From the cell containing the given text, extract its center point as [X, Y] coordinate. 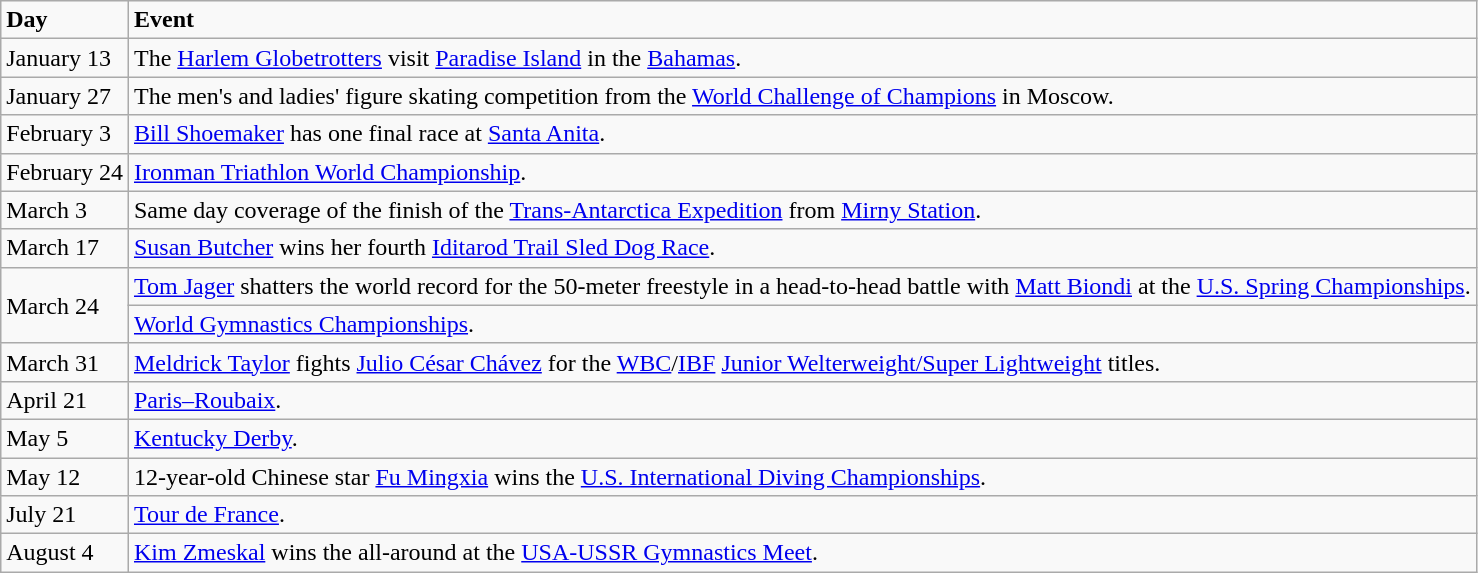
May 5 [65, 438]
Tour de France. [802, 515]
Meldrick Taylor fights Julio César Chávez for the WBC/IBF Junior Welterweight/Super Lightweight titles. [802, 362]
Tom Jager shatters the world record for the 50-meter freestyle in a head-to-head battle with Matt Biondi at the U.S. Spring Championships. [802, 286]
Paris–Roubaix. [802, 400]
The Harlem Globetrotters visit Paradise Island in the Bahamas. [802, 58]
March 24 [65, 305]
Ironman Triathlon World Championship. [802, 172]
12-year-old Chinese star Fu Mingxia wins the U.S. International Diving Championships. [802, 477]
World Gymnastics Championships. [802, 324]
March 31 [65, 362]
July 21 [65, 515]
Day [65, 20]
April 21 [65, 400]
Kim Zmeskal wins the all-around at the USA-USSR Gymnastics Meet. [802, 553]
January 27 [65, 96]
February 24 [65, 172]
February 3 [65, 134]
Susan Butcher wins her fourth Iditarod Trail Sled Dog Race. [802, 248]
March 3 [65, 210]
May 12 [65, 477]
Bill Shoemaker has one final race at Santa Anita. [802, 134]
The men's and ladies' figure skating competition from the World Challenge of Champions in Moscow. [802, 96]
January 13 [65, 58]
August 4 [65, 553]
Event [802, 20]
March 17 [65, 248]
Same day coverage of the finish of the Trans-Antarctica Expedition from Mirny Station. [802, 210]
Kentucky Derby. [802, 438]
